Output the [x, y] coordinate of the center of the cell containing the given text.  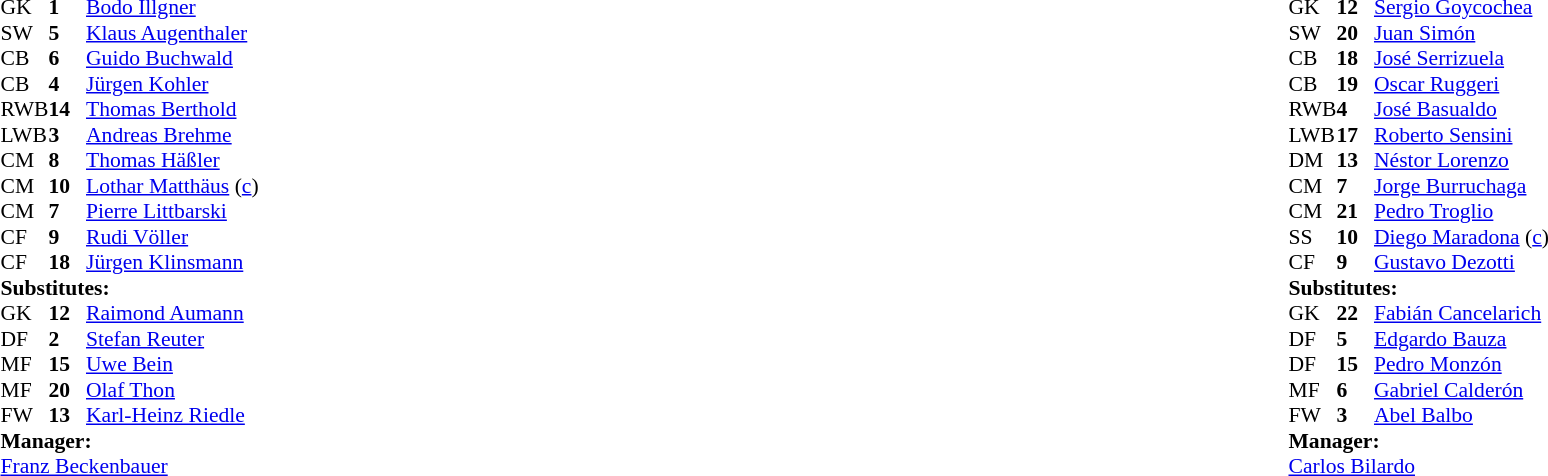
14 [67, 109]
Raimond Aumann [172, 313]
Pierre Littbarski [172, 211]
8 [67, 161]
SS [1312, 237]
21 [1355, 211]
Substitutes: [129, 288]
Thomas Berthold [172, 109]
Rudi Völler [172, 237]
Stefan Reuter [172, 339]
Jürgen Klinsmann [172, 263]
Uwe Bein [172, 365]
22 [1355, 313]
17 [1355, 135]
Thomas Häßler [172, 161]
12 [67, 313]
2 [67, 339]
DM [1312, 161]
Karl-Heinz Riedle [172, 415]
Manager: [129, 441]
Andreas Brehme [172, 135]
Lothar Matthäus (c) [172, 186]
19 [1355, 84]
Guido Buchwald [172, 59]
Jürgen Kohler [172, 84]
Klaus Augenthaler [172, 33]
Olaf Thon [172, 390]
